Pinpoint the cell where the given text exists, returning its (X, Y) midpoint coordinate. 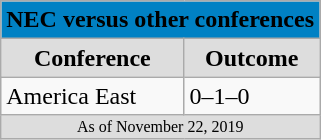
Outcome (252, 58)
NEC versus other conferences (160, 20)
Conference (92, 58)
0–1–0 (252, 96)
America East (92, 96)
As of November 22, 2019 (160, 127)
